Return [X, Y] of the center of cell containing provided text 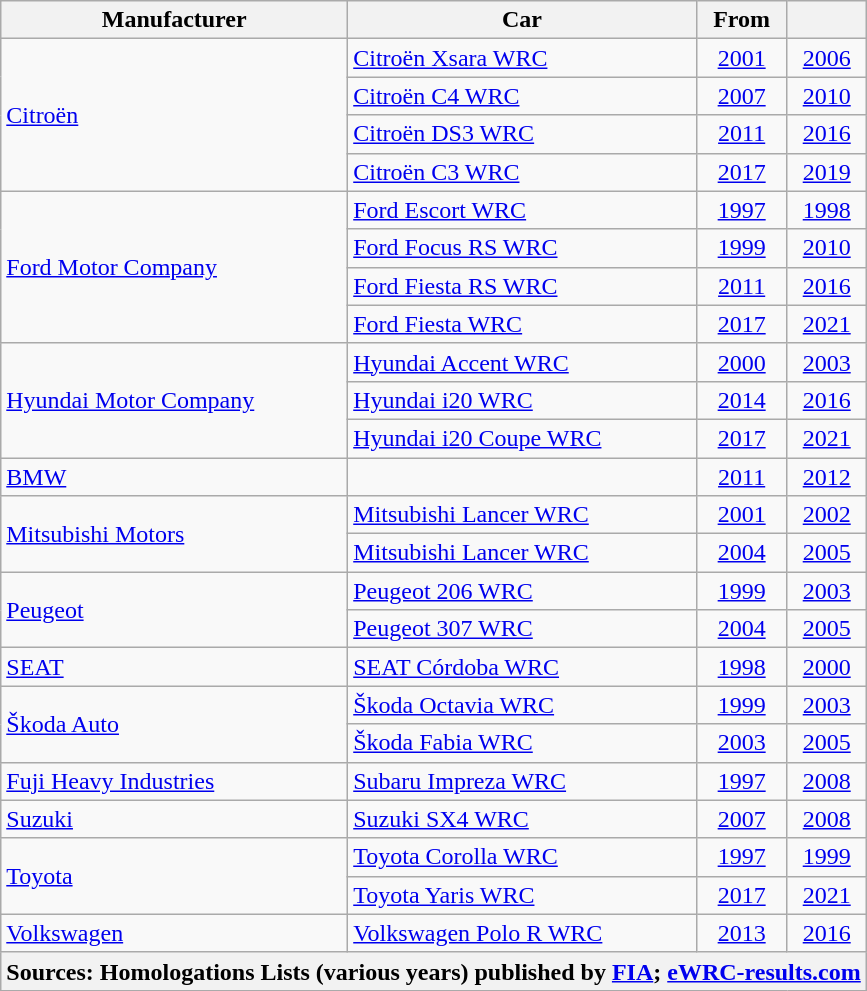
Hyundai i20 WRC [522, 400]
Subaru Impreza WRC [522, 781]
2012 [826, 477]
Škoda Fabia WRC [522, 743]
Citroën [174, 115]
Hyundai i20 Coupe WRC [522, 438]
2013 [742, 933]
Sources: Homologations Lists (various years) published by FIA; eWRC-results.com [434, 971]
Car [522, 20]
Volkswagen [174, 933]
Ford Escort WRC [522, 210]
Manufacturer [174, 20]
Citroën C3 WRC [522, 172]
Peugeot 206 WRC [522, 591]
Hyundai Motor Company [174, 400]
Peugeot [174, 610]
Suzuki [174, 819]
2002 [826, 515]
Fuji Heavy Industries [174, 781]
Citroën Xsara WRC [522, 58]
2019 [826, 172]
Toyota Yaris WRC [522, 895]
Citroën C4 WRC [522, 96]
Škoda Octavia WRC [522, 705]
Peugeot 307 WRC [522, 629]
2014 [742, 400]
From [742, 20]
Mitsubishi Motors [174, 534]
Citroën DS3 WRC [522, 134]
Hyundai Accent WRC [522, 362]
Ford Fiesta WRC [522, 324]
2006 [826, 58]
SEAT [174, 667]
Ford Fiesta RS WRC [522, 286]
Ford Focus RS WRC [522, 248]
BMW [174, 477]
Ford Motor Company [174, 267]
Toyota [174, 876]
SEAT Córdoba WRC [522, 667]
Škoda Auto [174, 724]
Toyota Corolla WRC [522, 857]
Volkswagen Polo R WRC [522, 933]
Suzuki SX4 WRC [522, 819]
